Output the [X, Y] coordinate of the center of the cell containing the given text.  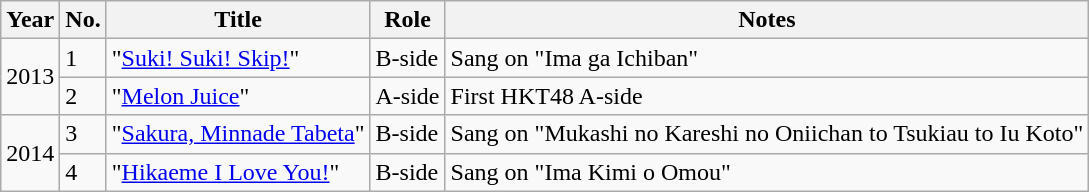
"Melon Juice" [238, 96]
"Hikaeme I Love You!" [238, 172]
Year [30, 20]
Role [408, 20]
Sang on "Ima ga Ichiban" [767, 58]
A-side [408, 96]
1 [83, 58]
First HKT48 A-side [767, 96]
2014 [30, 153]
"Suki! Suki! Skip!" [238, 58]
3 [83, 134]
Sang on "Mukashi no Kareshi no Oniichan to Tsukiau to Iu Koto" [767, 134]
Sang on "Ima Kimi o Omou" [767, 172]
4 [83, 172]
"Sakura, Minnade Tabeta" [238, 134]
No. [83, 20]
Title [238, 20]
Notes [767, 20]
2 [83, 96]
2013 [30, 77]
